Determine the (x, y) coordinate at the center of the cell enclosing the given text.  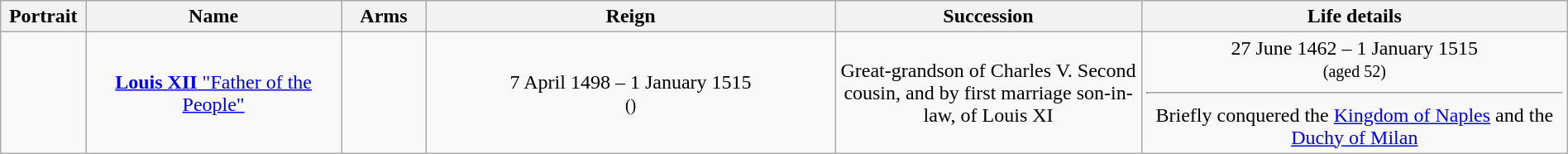
Succession (989, 17)
Name (213, 17)
Reign (630, 17)
Great-grandson of Charles V. Second cousin, and by first marriage son-in-law, of Louis XI (989, 93)
7 April 1498 – 1 January 1515() (630, 93)
Arms (384, 17)
Louis XII "Father of the People" (213, 93)
Portrait (43, 17)
Life details (1355, 17)
27 June 1462 – 1 January 1515(aged 52)Briefly conquered the Kingdom of Naples and the Duchy of Milan (1355, 93)
